Locate the cell with the specified text and output its (X, Y) center coordinate. 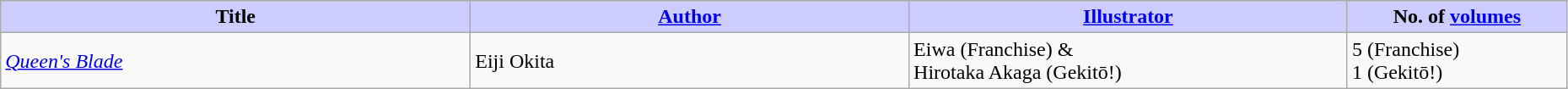
Title (236, 17)
No. of volumes (1457, 17)
Eiwa (Franchise) &Hirotaka Akaga (Gekitō!) (1129, 61)
Eiji Okita (690, 61)
Illustrator (1129, 17)
Queen's Blade (236, 61)
Author (690, 17)
5 (Franchise)1 (Gekitō!) (1457, 61)
